Determine the (X, Y) coordinate at the center of the cell enclosing the given text.  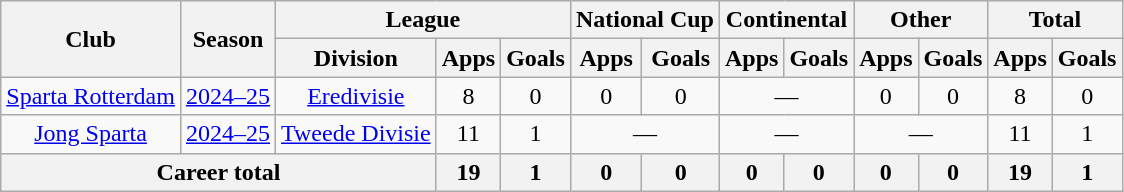
Career total (218, 172)
Season (228, 39)
National Cup (644, 20)
Eredivisie (356, 96)
Continental (786, 20)
Tweede Divisie (356, 134)
Division (356, 58)
League (424, 20)
Jong Sparta (91, 134)
Sparta Rotterdam (91, 96)
Total (1055, 20)
Club (91, 39)
Other (921, 20)
